Scan for the cell matching the given text and deliver its (X, Y) coordinate at center. 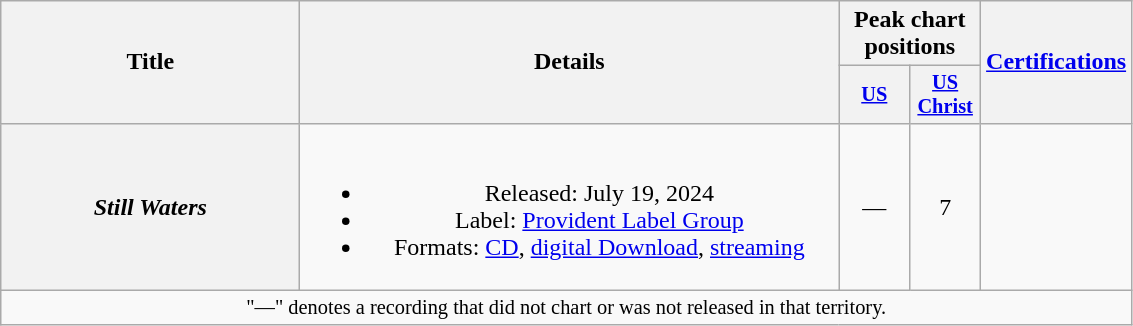
7 (946, 206)
Details (570, 62)
Certifications (1056, 62)
— (874, 206)
Still Waters (150, 206)
Title (150, 62)
"—" denotes a recording that did not chart or was not released in that territory. (566, 308)
Peak chart positions (910, 34)
Released: July 19, 2024Label: Provident Label GroupFormats: CD, digital Download, streaming (570, 206)
US (874, 95)
USChrist (946, 95)
